Scan for the cell matching the given text and deliver its (X, Y) coordinate at center. 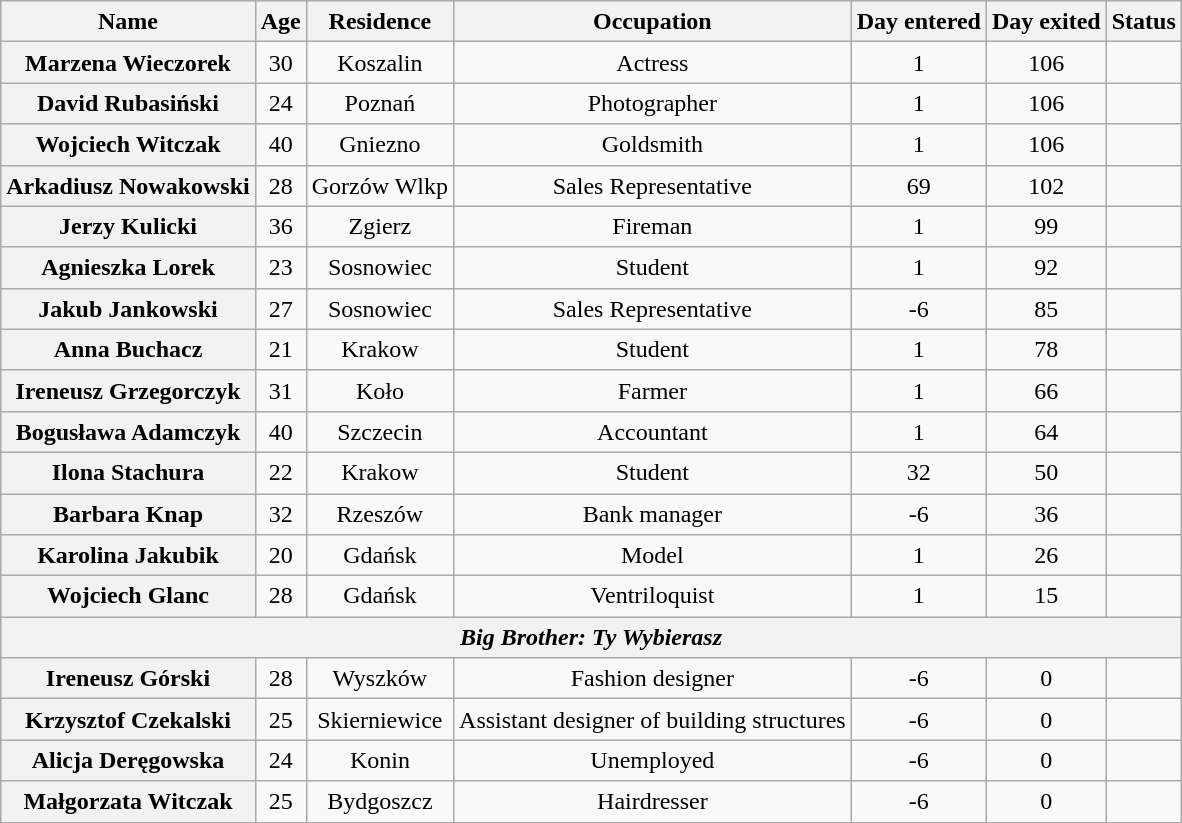
Karolina Jakubik (128, 556)
Ireneusz Grzegorczyk (128, 390)
30 (280, 62)
Anna Buchacz (128, 350)
Day exited (1046, 22)
Bank manager (653, 514)
Koło (380, 390)
31 (280, 390)
27 (280, 308)
Koszalin (380, 62)
Bogusława Adamczyk (128, 432)
Residence (380, 22)
Fireman (653, 226)
Fashion designer (653, 678)
26 (1046, 556)
Skierniewice (380, 720)
Agnieszka Lorek (128, 268)
Goldsmith (653, 144)
78 (1046, 350)
Hairdresser (653, 802)
Szczecin (380, 432)
Ilona Stachura (128, 472)
23 (280, 268)
20 (280, 556)
Poznań (380, 104)
102 (1046, 186)
Arkadiusz Nowakowski (128, 186)
22 (280, 472)
92 (1046, 268)
Ireneusz Górski (128, 678)
50 (1046, 472)
15 (1046, 596)
David Rubasiński (128, 104)
64 (1046, 432)
Assistant designer of building structures (653, 720)
Ventriloquist (653, 596)
Rzeszów (380, 514)
Farmer (653, 390)
69 (918, 186)
Krzysztof Czekalski (128, 720)
Gorzów Wlkp (380, 186)
Actress (653, 62)
Unemployed (653, 760)
Age (280, 22)
Wyszków (380, 678)
Bydgoszcz (380, 802)
21 (280, 350)
Status (1144, 22)
Małgorzata Witczak (128, 802)
Name (128, 22)
99 (1046, 226)
Konin (380, 760)
Alicja Deręgowska (128, 760)
Photographer (653, 104)
Model (653, 556)
Jerzy Kulicki (128, 226)
Zgierz (380, 226)
Big Brother: Ty Wybierasz (592, 638)
Day entered (918, 22)
Barbara Knap (128, 514)
Accountant (653, 432)
Jakub Jankowski (128, 308)
Marzena Wieczorek (128, 62)
Wojciech Glanc (128, 596)
Occupation (653, 22)
85 (1046, 308)
Wojciech Witczak (128, 144)
Gniezno (380, 144)
66 (1046, 390)
